Determine the (x, y) coordinate at the center of the cell enclosing the given text.  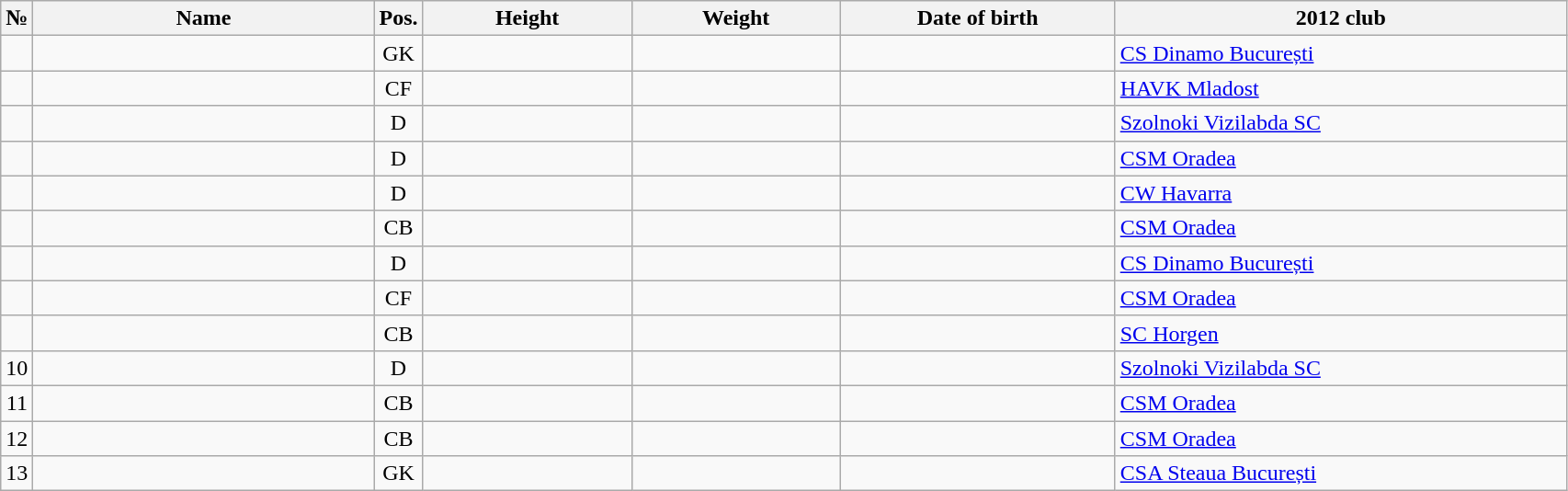
Date of birth (978, 18)
13 (17, 474)
HAVK Mladost (1340, 88)
Height (528, 18)
2012 club (1340, 18)
Name (204, 18)
11 (17, 403)
12 (17, 439)
CW Havarra (1340, 193)
10 (17, 368)
Pos. (399, 18)
CSA Steaua București (1340, 474)
№ (17, 18)
SC Horgen (1340, 333)
Weight (735, 18)
